Pinpoint the cell where the given text exists, returning its (x, y) midpoint coordinate. 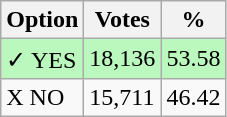
X NO (42, 97)
% (194, 20)
53.58 (194, 59)
Votes (122, 20)
✓ YES (42, 59)
18,136 (122, 59)
15,711 (122, 97)
Option (42, 20)
46.42 (194, 97)
